Detect which cell encompasses the target text, then output its [X, Y] center coordinate. 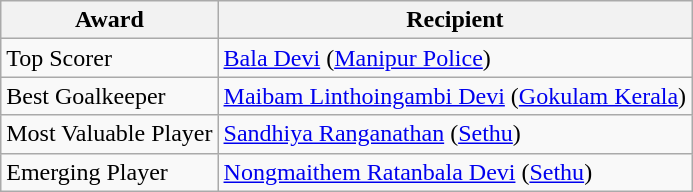
Most Valuable Player [110, 134]
Top Scorer [110, 58]
Best Goalkeeper [110, 96]
Recipient [455, 20]
Bala Devi (Manipur Police) [455, 58]
Sandhiya Ranganathan (Sethu) [455, 134]
Emerging Player [110, 172]
Award [110, 20]
Nongmaithem Ratanbala Devi (Sethu) [455, 172]
Maibam Linthoingambi Devi (Gokulam Kerala) [455, 96]
